Provide the (x, y) coordinate of the cell's center where the given text is located.  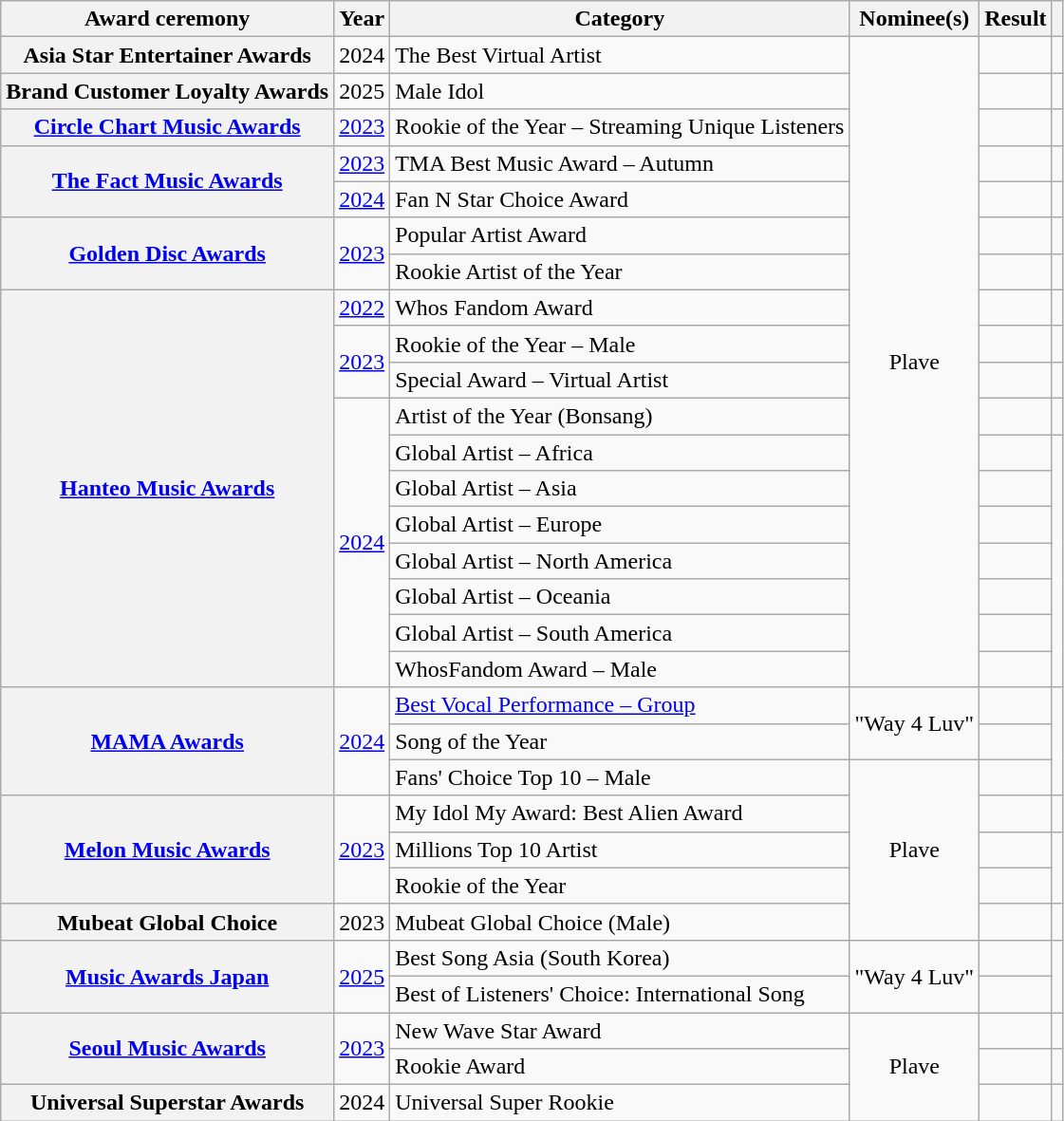
My Idol My Award: Best Alien Award (620, 813)
Circle Chart Music Awards (167, 127)
Year (363, 19)
Brand Customer Loyalty Awards (167, 91)
New Wave Star Award (620, 1030)
Rookie of the Year – Streaming Unique Listeners (620, 127)
Best Vocal Performance – Group (620, 705)
Global Artist – Africa (620, 453)
Result (1016, 19)
Popular Artist Award (620, 235)
Universal Super Rookie (620, 1103)
Music Awards Japan (167, 976)
Song of the Year (620, 741)
The Fact Music Awards (167, 181)
Category (620, 19)
Best of Listeners' Choice: International Song (620, 994)
Asia Star Entertainer Awards (167, 55)
Golden Disc Awards (167, 253)
Award ceremony (167, 19)
Global Artist – North America (620, 561)
Fan N Star Choice Award (620, 199)
Whos Fandom Award (620, 308)
Millions Top 10 Artist (620, 850)
2022 (363, 308)
Global Artist – Europe (620, 525)
WhosFandom Award – Male (620, 669)
Global Artist – Oceania (620, 597)
Rookie of the Year – Male (620, 344)
The Best Virtual Artist (620, 55)
Hanteo Music Awards (167, 488)
Rookie of the Year (620, 886)
MAMA Awards (167, 741)
Mubeat Global Choice (Male) (620, 922)
Global Artist – Asia (620, 489)
Fans' Choice Top 10 – Male (620, 777)
Universal Superstar Awards (167, 1103)
Rookie Award (620, 1067)
Special Award – Virtual Artist (620, 380)
TMA Best Music Award – Autumn (620, 163)
Seoul Music Awards (167, 1048)
Best Song Asia (South Korea) (620, 958)
Rookie Artist of the Year (620, 271)
Melon Music Awards (167, 850)
Male Idol (620, 91)
Artist of the Year (Bonsang) (620, 416)
Mubeat Global Choice (167, 922)
Global Artist – South America (620, 633)
Nominee(s) (915, 19)
